For the text-containing cell, return its midpoint in (x, y) coordinate format. 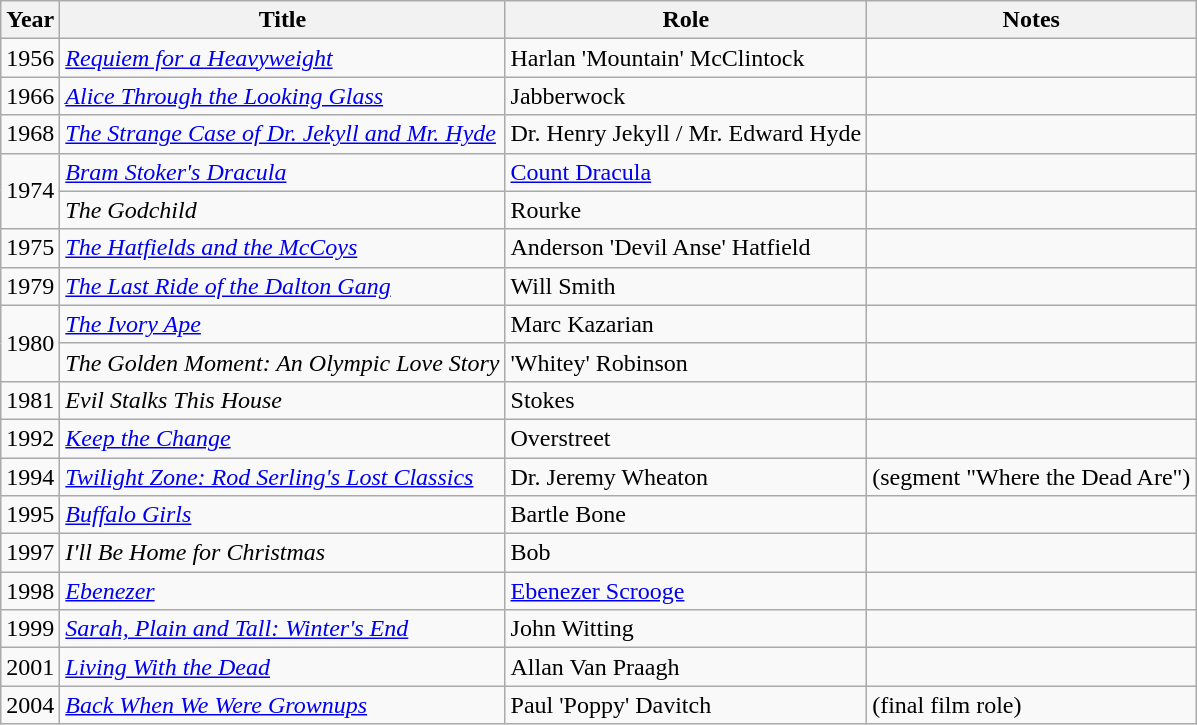
Buffalo Girls (282, 515)
Alice Through the Looking Glass (282, 96)
Jabberwock (686, 96)
1995 (30, 515)
Keep the Change (282, 438)
The Godchild (282, 210)
Year (30, 20)
(final film role) (1032, 705)
Title (282, 20)
The Hatfields and the McCoys (282, 248)
Notes (1032, 20)
Dr. Jeremy Wheaton (686, 477)
Marc Kazarian (686, 324)
(segment "Where the Dead Are") (1032, 477)
Role (686, 20)
1975 (30, 248)
1998 (30, 591)
Will Smith (686, 286)
Evil Stalks This House (282, 400)
1992 (30, 438)
Count Dracula (686, 172)
Requiem for a Heavyweight (282, 58)
'Whitey' Robinson (686, 362)
Ebenezer Scrooge (686, 591)
1999 (30, 629)
2001 (30, 667)
Harlan 'Mountain' McClintock (686, 58)
1966 (30, 96)
Allan Van Praagh (686, 667)
1974 (30, 191)
Back When We Were Grownups (282, 705)
1997 (30, 553)
I'll Be Home for Christmas (282, 553)
1981 (30, 400)
1980 (30, 343)
Living With the Dead (282, 667)
John Witting (686, 629)
Bartle Bone (686, 515)
Paul 'Poppy' Davitch (686, 705)
Rourke (686, 210)
The Ivory Ape (282, 324)
Bram Stoker's Dracula (282, 172)
The Strange Case of Dr. Jekyll and Mr. Hyde (282, 134)
Anderson 'Devil Anse' Hatfield (686, 248)
Bob (686, 553)
Ebenezer (282, 591)
Twilight Zone: Rod Serling's Lost Classics (282, 477)
The Last Ride of the Dalton Gang (282, 286)
Sarah, Plain and Tall: Winter's End (282, 629)
2004 (30, 705)
1979 (30, 286)
1968 (30, 134)
Stokes (686, 400)
Dr. Henry Jekyll / Mr. Edward Hyde (686, 134)
The Golden Moment: An Olympic Love Story (282, 362)
1994 (30, 477)
Overstreet (686, 438)
1956 (30, 58)
